Scan for the cell matching the given text and deliver its [x, y] coordinate at center. 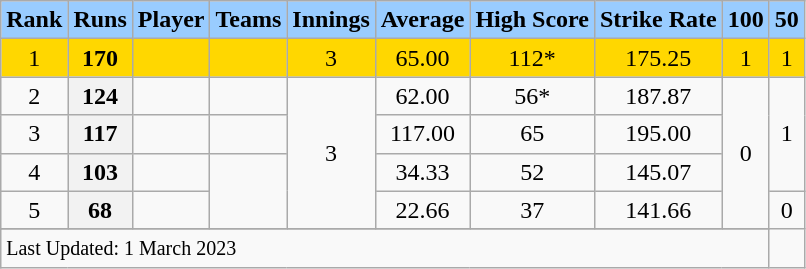
62.00 [422, 96]
Teams [248, 20]
65.00 [422, 58]
68 [100, 210]
175.25 [658, 58]
High Score [532, 20]
Strike Rate [658, 20]
2 [34, 96]
145.07 [658, 172]
Player [171, 20]
Rank [34, 20]
65 [532, 134]
52 [532, 172]
Innings [331, 20]
112* [532, 58]
141.66 [658, 210]
Runs [100, 20]
4 [34, 172]
34.33 [422, 172]
37 [532, 210]
195.00 [658, 134]
124 [100, 96]
103 [100, 172]
50 [786, 20]
100 [746, 20]
Average [422, 20]
117 [100, 134]
56* [532, 96]
117.00 [422, 134]
170 [100, 58]
Last Updated: 1 March 2023 [385, 248]
22.66 [422, 210]
187.87 [658, 96]
5 [34, 210]
